For the text-containing cell, return its midpoint in (x, y) coordinate format. 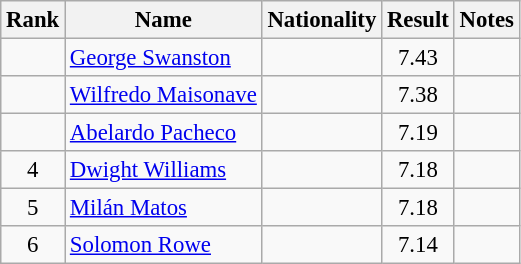
Wilfredo Maisonave (164, 95)
Dwight Williams (164, 170)
7.14 (418, 245)
George Swanston (164, 58)
7.19 (418, 133)
6 (33, 245)
Notes (486, 20)
Solomon Rowe (164, 245)
Name (164, 20)
7.43 (418, 58)
Abelardo Pacheco (164, 133)
Nationality (322, 20)
Milán Matos (164, 208)
5 (33, 208)
Rank (33, 20)
Result (418, 20)
4 (33, 170)
7.38 (418, 95)
